Extract the (X, Y) coordinate from the center of the cell holding the provided text.  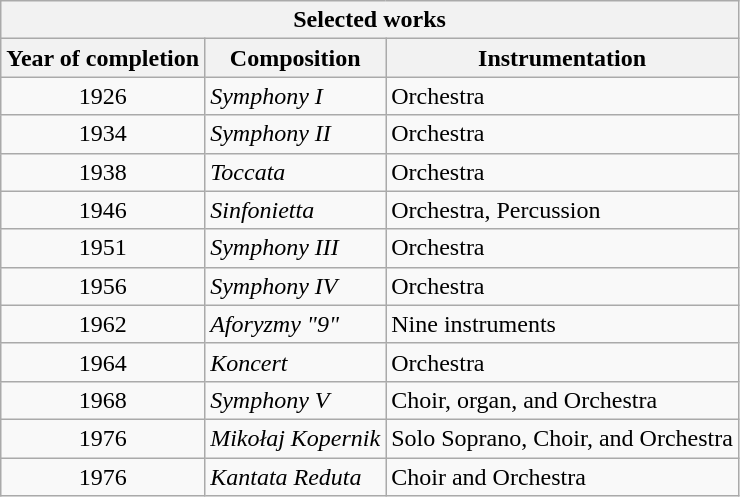
1938 (103, 172)
Toccata (296, 172)
Aforyzmy "9" (296, 324)
Composition (296, 58)
1962 (103, 324)
Sinfonietta (296, 210)
Selected works (370, 20)
1946 (103, 210)
1968 (103, 400)
Solo Soprano, Choir, and Orchestra (562, 438)
1934 (103, 134)
Choir and Orchestra (562, 477)
Symphony I (296, 96)
1964 (103, 362)
Instrumentation (562, 58)
Year of completion (103, 58)
Mikołaj Kopernik (296, 438)
1956 (103, 286)
Koncert (296, 362)
Orchestra, Percussion (562, 210)
Symphony II (296, 134)
Symphony V (296, 400)
1926 (103, 96)
Kantata Reduta (296, 477)
1951 (103, 248)
Symphony IV (296, 286)
Symphony III (296, 248)
Choir, organ, and Orchestra (562, 400)
Nine instruments (562, 324)
